Output the (x, y) coordinate of the center of the cell containing the given text.  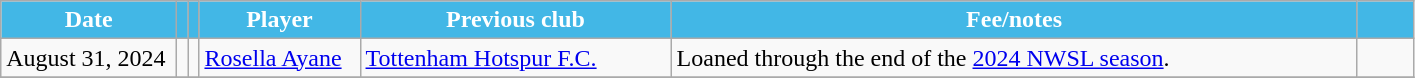
Date (89, 20)
August 31, 2024 (89, 58)
Tottenham Hotspur F.C. (516, 58)
Previous club (516, 20)
Rosella Ayane (280, 58)
Fee/notes (1014, 20)
Player (280, 20)
Loaned through the end of the 2024 NWSL season. (1014, 58)
